Detect which cell encompasses the target text, then output its [x, y] center coordinate. 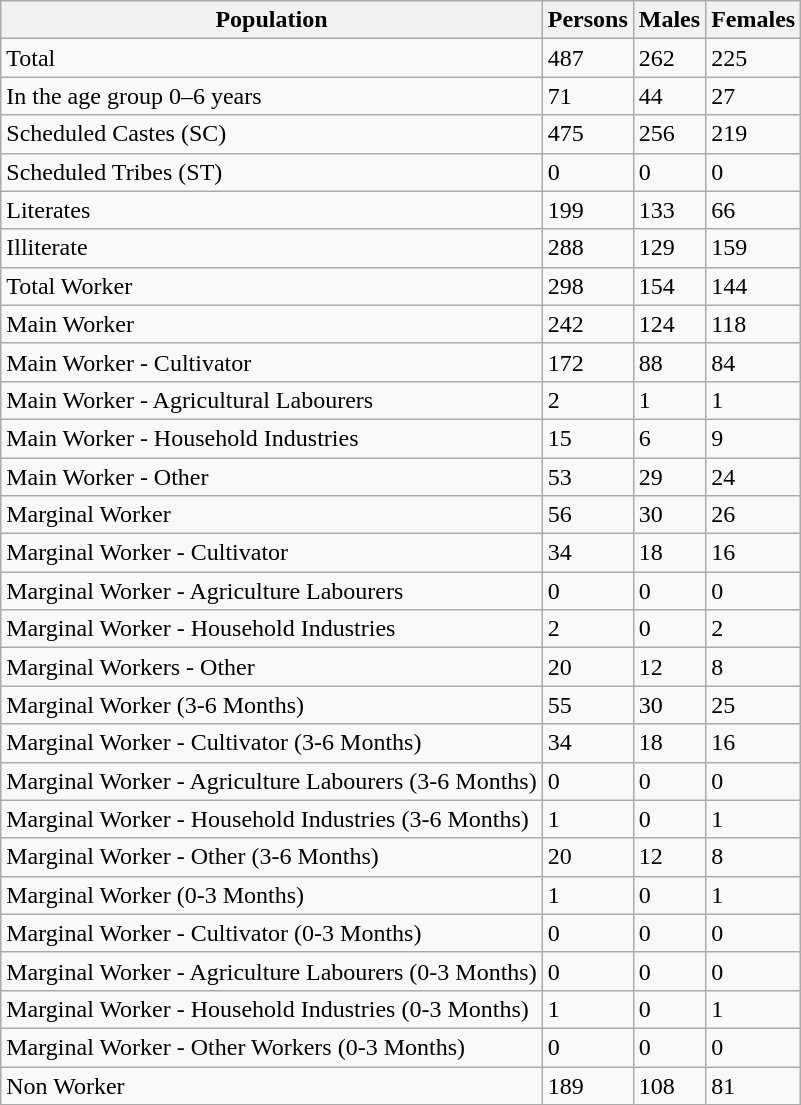
133 [669, 210]
Main Worker - Cultivator [272, 362]
53 [588, 477]
129 [669, 248]
Literates [272, 210]
Marginal Worker - Other (3-6 Months) [272, 857]
25 [754, 705]
71 [588, 96]
Main Worker - Household Industries [272, 438]
262 [669, 58]
Marginal Worker (3-6 Months) [272, 705]
Main Worker - Other [272, 477]
15 [588, 438]
144 [754, 286]
Population [272, 20]
172 [588, 362]
56 [588, 515]
189 [588, 1085]
Persons [588, 20]
159 [754, 248]
Males [669, 20]
Marginal Worker [272, 515]
81 [754, 1085]
Marginal Worker - Agriculture Labourers [272, 591]
Main Worker [272, 324]
Marginal Worker - Agriculture Labourers (3-6 Months) [272, 781]
Marginal Worker - Other Workers (0-3 Months) [272, 1047]
88 [669, 362]
44 [669, 96]
108 [669, 1085]
Marginal Worker - Household Industries (0-3 Months) [272, 1009]
225 [754, 58]
27 [754, 96]
487 [588, 58]
Marginal Worker - Cultivator (3-6 Months) [272, 743]
475 [588, 134]
24 [754, 477]
Marginal Workers - Other [272, 667]
Non Worker [272, 1085]
9 [754, 438]
Total Worker [272, 286]
6 [669, 438]
Marginal Worker - Cultivator (0-3 Months) [272, 933]
219 [754, 134]
Marginal Worker - Household Industries [272, 629]
55 [588, 705]
Main Worker - Agricultural Labourers [272, 400]
Females [754, 20]
Total [272, 58]
29 [669, 477]
242 [588, 324]
Marginal Worker - Cultivator [272, 553]
154 [669, 286]
Illiterate [272, 248]
124 [669, 324]
Marginal Worker - Agriculture Labourers (0-3 Months) [272, 971]
298 [588, 286]
118 [754, 324]
84 [754, 362]
Scheduled Castes (SC) [272, 134]
256 [669, 134]
199 [588, 210]
Marginal Worker - Household Industries (3-6 Months) [272, 819]
Marginal Worker (0-3 Months) [272, 895]
26 [754, 515]
66 [754, 210]
In the age group 0–6 years [272, 96]
Scheduled Tribes (ST) [272, 172]
288 [588, 248]
